For the text-containing cell, return its midpoint in [X, Y] coordinate format. 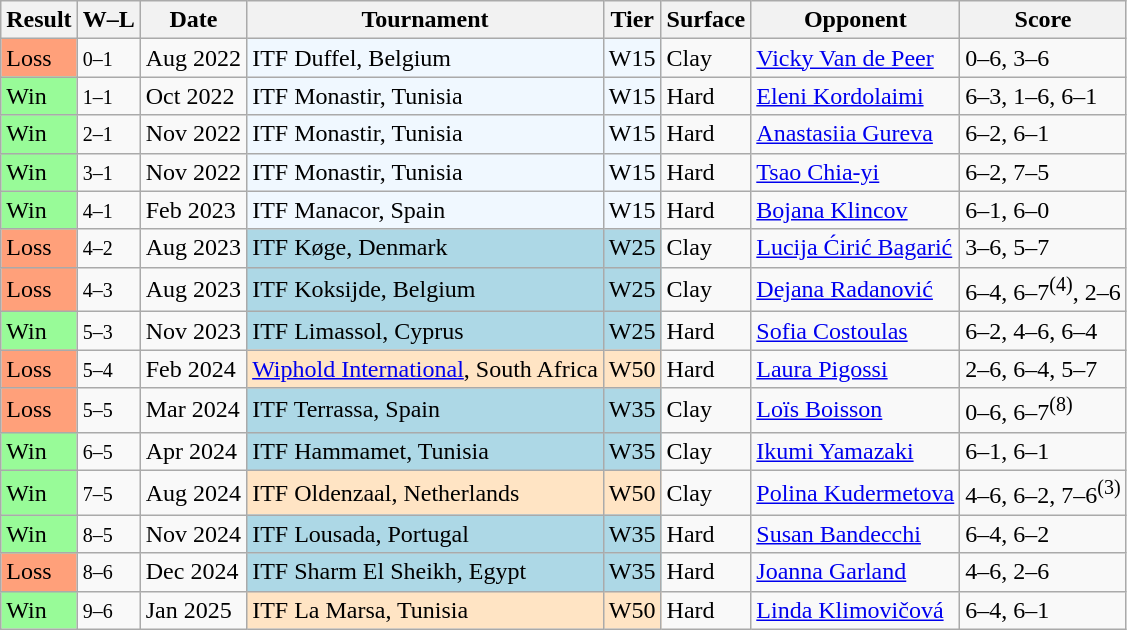
Apr 2024 [193, 451]
ITF Hammamet, Tunisia [426, 451]
6–2, 6–1 [1043, 134]
ITF Lousada, Portugal [426, 534]
Oct 2022 [193, 96]
Eleni Kordolaimi [856, 96]
Nov 2024 [193, 534]
6–3, 1–6, 6–1 [1043, 96]
6–1, 6–1 [1043, 451]
0–6, 3–6 [1043, 58]
Susan Bandecchi [856, 534]
4–2 [108, 248]
W–L [108, 20]
5–4 [108, 369]
4–6, 6–2, 7–6(3) [1043, 492]
5–3 [108, 331]
5–5 [108, 410]
4–1 [108, 210]
0–6, 6–7(8) [1043, 410]
Bojana Klincov [856, 210]
ITF Limassol, Cyprus [426, 331]
2–1 [108, 134]
6–2, 7–5 [1043, 172]
6–5 [108, 451]
Nov 2023 [193, 331]
Feb 2023 [193, 210]
Vicky Van de Peer [856, 58]
2–6, 6–4, 5–7 [1043, 369]
8–5 [108, 534]
4–6, 2–6 [1043, 572]
Feb 2024 [193, 369]
Surface [706, 20]
ITF Sharm El Sheikh, Egypt [426, 572]
Aug 2022 [193, 58]
Aug 2024 [193, 492]
Result [39, 20]
Lucija Ćirić Bagarić [856, 248]
Laura Pigossi [856, 369]
Opponent [856, 20]
Mar 2024 [193, 410]
ITF Køge, Denmark [426, 248]
Tsao Chia-yi [856, 172]
ITF Terrassa, Spain [426, 410]
1–1 [108, 96]
6–1, 6–0 [1043, 210]
Wiphold International, South Africa [426, 369]
0–1 [108, 58]
Polina Kudermetova [856, 492]
6–4, 6–2 [1043, 534]
Sofia Costoulas [856, 331]
Ikumi Yamazaki [856, 451]
Tier [632, 20]
7–5 [108, 492]
Date [193, 20]
ITF Duffel, Belgium [426, 58]
Anastasiia Gureva [856, 134]
6–2, 4–6, 6–4 [1043, 331]
Dec 2024 [193, 572]
4–3 [108, 290]
Score [1043, 20]
ITF Koksijde, Belgium [426, 290]
ITF Oldenzaal, Netherlands [426, 492]
Loïs Boisson [856, 410]
Tournament [426, 20]
9–6 [108, 610]
3–6, 5–7 [1043, 248]
3–1 [108, 172]
ITF La Marsa, Tunisia [426, 610]
Linda Klimovičová [856, 610]
Jan 2025 [193, 610]
Dejana Radanović [856, 290]
6–4, 6–7(4), 2–6 [1043, 290]
8–6 [108, 572]
6–4, 6–1 [1043, 610]
ITF Manacor, Spain [426, 210]
Joanna Garland [856, 572]
